Find where the given text appears and provide that cell's center as [X, Y] coordinate. 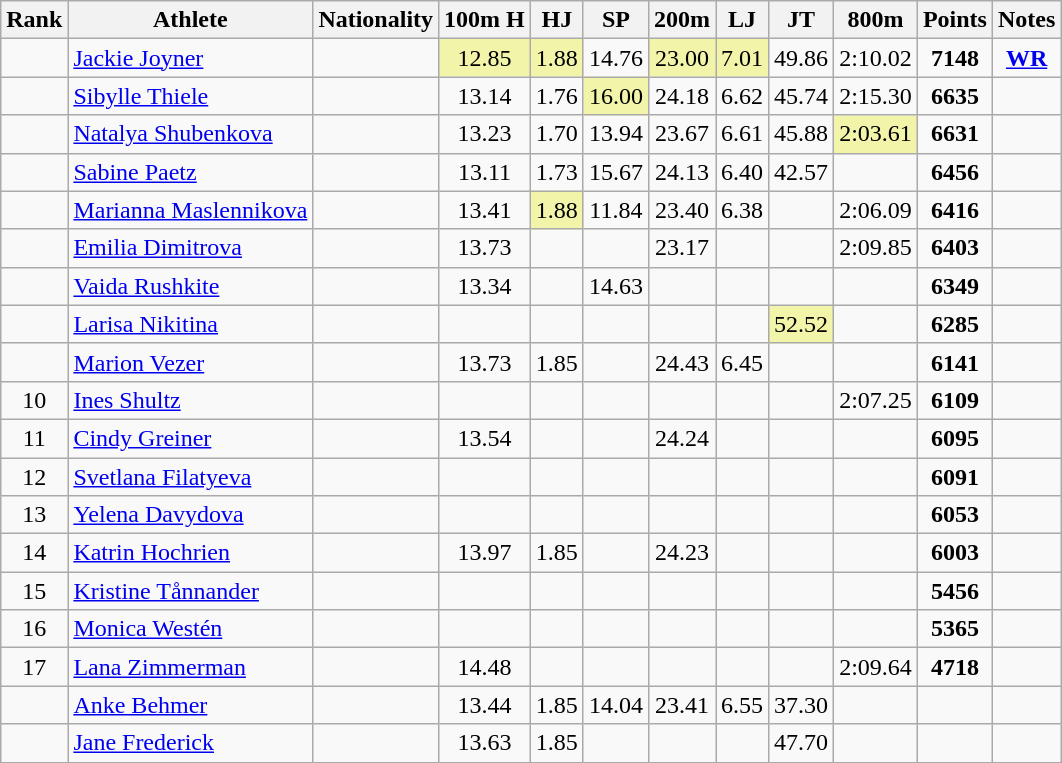
14.76 [616, 58]
16.00 [616, 96]
Lana Zimmerman [190, 667]
Anke Behmer [190, 705]
WR [1026, 58]
JT [802, 20]
Athlete [190, 20]
7148 [954, 58]
SP [616, 20]
Nationality [376, 20]
16 [34, 629]
17 [34, 667]
12 [34, 477]
47.70 [802, 743]
Points [954, 20]
6053 [954, 515]
13 [34, 515]
6.38 [742, 210]
5365 [954, 629]
Katrin Hochrien [190, 553]
14 [34, 553]
23.00 [682, 58]
11.84 [616, 210]
6635 [954, 96]
2:15.30 [876, 96]
49.86 [802, 58]
6.45 [742, 362]
LJ [742, 20]
Sabine Paetz [190, 172]
24.18 [682, 96]
Kristine Tånnander [190, 591]
6095 [954, 438]
6141 [954, 362]
1.76 [556, 96]
6631 [954, 134]
200m [682, 20]
Cindy Greiner [190, 438]
13.34 [485, 286]
6.61 [742, 134]
10 [34, 400]
13.44 [485, 705]
Notes [1026, 20]
Natalya Shubenkova [190, 134]
45.74 [802, 96]
13.41 [485, 210]
24.43 [682, 362]
Monica Westén [190, 629]
23.40 [682, 210]
13.54 [485, 438]
6.55 [742, 705]
HJ [556, 20]
2:09.85 [876, 248]
23.41 [682, 705]
23.17 [682, 248]
13.63 [485, 743]
100m H [485, 20]
6109 [954, 400]
Jane Frederick [190, 743]
6416 [954, 210]
45.88 [802, 134]
14.48 [485, 667]
Rank [34, 20]
Marion Vezer [190, 362]
13.11 [485, 172]
13.14 [485, 96]
24.24 [682, 438]
13.97 [485, 553]
7.01 [742, 58]
2:07.25 [876, 400]
23.67 [682, 134]
Svetlana Filatyeva [190, 477]
6091 [954, 477]
Emilia Dimitrova [190, 248]
2:10.02 [876, 58]
6003 [954, 553]
15.67 [616, 172]
Vaida Rushkite [190, 286]
24.23 [682, 553]
800m [876, 20]
52.52 [802, 324]
6349 [954, 286]
15 [34, 591]
37.30 [802, 705]
2:06.09 [876, 210]
Jackie Joyner [190, 58]
2:09.64 [876, 667]
Marianna Maslennikova [190, 210]
4718 [954, 667]
2:03.61 [876, 134]
6403 [954, 248]
24.13 [682, 172]
1.70 [556, 134]
11 [34, 438]
12.85 [485, 58]
13.94 [616, 134]
1.73 [556, 172]
6285 [954, 324]
6.62 [742, 96]
14.04 [616, 705]
5456 [954, 591]
6.40 [742, 172]
Yelena Davydova [190, 515]
6456 [954, 172]
13.23 [485, 134]
Larisa Nikitina [190, 324]
Ines Shultz [190, 400]
42.57 [802, 172]
Sibylle Thiele [190, 96]
14.63 [616, 286]
